Find where the given text appears and provide that cell's center as [X, Y] coordinate. 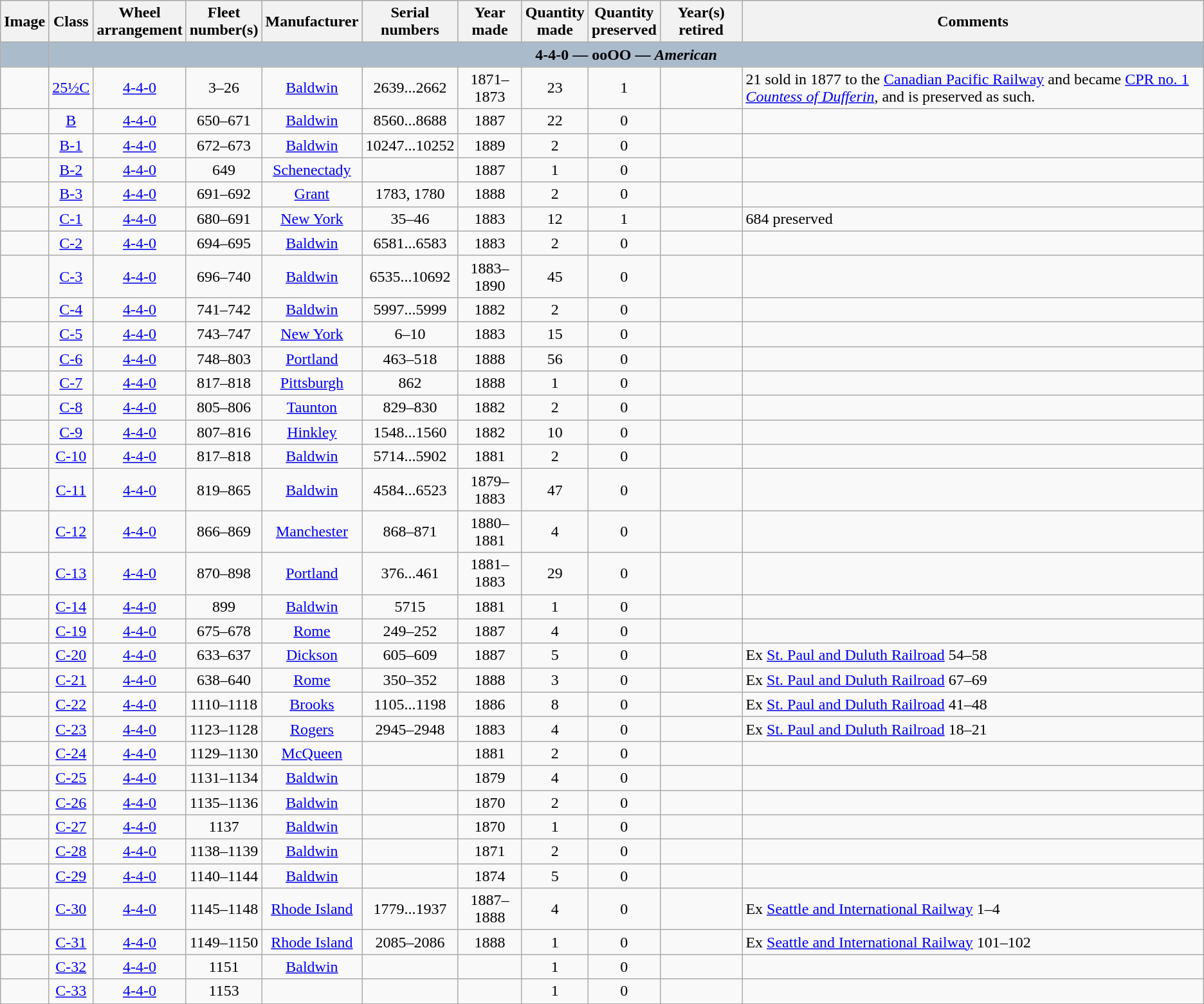
5997...5999 [410, 309]
B-3 [71, 194]
C-8 [71, 408]
C-3 [71, 277]
8560...8688 [410, 121]
B-2 [71, 170]
B-1 [71, 145]
C-30 [71, 909]
1874 [490, 876]
Quantitymade [554, 22]
1880–1881 [490, 531]
376...461 [410, 574]
Ex Seattle and International Railway 101–102 [972, 942]
1149–1150 [224, 942]
10 [554, 432]
Brooks [312, 704]
1783, 1780 [410, 194]
Ex St. Paul and Duluth Railroad 41–48 [972, 704]
1887–1888 [490, 909]
1881–1883 [490, 574]
866–869 [224, 531]
Rogers [312, 729]
C-2 [71, 243]
C-13 [71, 574]
C-10 [71, 457]
350–352 [410, 680]
680–691 [224, 219]
605–609 [410, 655]
1153 [224, 991]
743–747 [224, 334]
5714...5902 [410, 457]
633–637 [224, 655]
829–830 [410, 408]
2085–2086 [410, 942]
1871–1873 [490, 87]
5715 [410, 607]
Pittsburgh [312, 383]
C-26 [71, 802]
21 sold in 1877 to the Canadian Pacific Railway and became CPR no. 1 Countess of Dufferin, and is preserved as such. [972, 87]
Grant [312, 194]
Comments [972, 22]
2945–2948 [410, 729]
696–740 [224, 277]
C-20 [71, 655]
6581...6583 [410, 243]
C-12 [71, 531]
684 preserved [972, 219]
C-23 [71, 729]
868–871 [410, 531]
1548...1560 [410, 432]
1131–1134 [224, 778]
249–252 [410, 631]
Year(s) retired [701, 22]
741–742 [224, 309]
C-28 [71, 852]
Wheelarrangement [140, 22]
45 [554, 277]
Ex St. Paul and Duluth Railroad 54–58 [972, 655]
1886 [490, 704]
C-1 [71, 219]
1883–1890 [490, 277]
29 [554, 574]
C-21 [71, 680]
47 [554, 490]
McQueen [312, 753]
1137 [224, 827]
650–671 [224, 121]
1105...1198 [410, 704]
22 [554, 121]
805–806 [224, 408]
2639...2662 [410, 87]
870–898 [224, 574]
1779...1937 [410, 909]
649 [224, 170]
Manufacturer [312, 22]
691–692 [224, 194]
3–26 [224, 87]
Ex Seattle and International Railway 1–4 [972, 909]
Image [24, 22]
Year made [490, 22]
C-27 [71, 827]
4584...6523 [410, 490]
Ex St. Paul and Duluth Railroad 18–21 [972, 729]
4-4-0 — ooOO — American [626, 55]
8 [554, 704]
C-25 [71, 778]
1138–1139 [224, 852]
C-22 [71, 704]
25½C [71, 87]
C-19 [71, 631]
12 [554, 219]
1140–1144 [224, 876]
1871 [490, 852]
862 [410, 383]
C-4 [71, 309]
819–865 [224, 490]
C-9 [71, 432]
1145–1148 [224, 909]
Taunton [312, 408]
35–46 [410, 219]
C-31 [71, 942]
Quantitypreserved [624, 22]
Hinkley [312, 432]
1129–1130 [224, 753]
C-11 [71, 490]
Class [71, 22]
C-32 [71, 967]
C-5 [71, 334]
672–673 [224, 145]
1879–1883 [490, 490]
748–803 [224, 358]
1879 [490, 778]
C-6 [71, 358]
56 [554, 358]
Dickson [312, 655]
1151 [224, 967]
638–640 [224, 680]
Ex St. Paul and Duluth Railroad 67–69 [972, 680]
Serialnumbers [410, 22]
1123–1128 [224, 729]
3 [554, 680]
B [71, 121]
1889 [490, 145]
Fleetnumber(s) [224, 22]
Schenectady [312, 170]
15 [554, 334]
23 [554, 87]
6–10 [410, 334]
899 [224, 607]
10247...10252 [410, 145]
C-24 [71, 753]
C-29 [71, 876]
1135–1136 [224, 802]
Manchester [312, 531]
C-14 [71, 607]
463–518 [410, 358]
694–695 [224, 243]
C-7 [71, 383]
C-33 [71, 991]
6535...10692 [410, 277]
807–816 [224, 432]
1110–1118 [224, 704]
675–678 [224, 631]
